Return the (x, y) coordinate for the center point of the cell that contains the specified text.  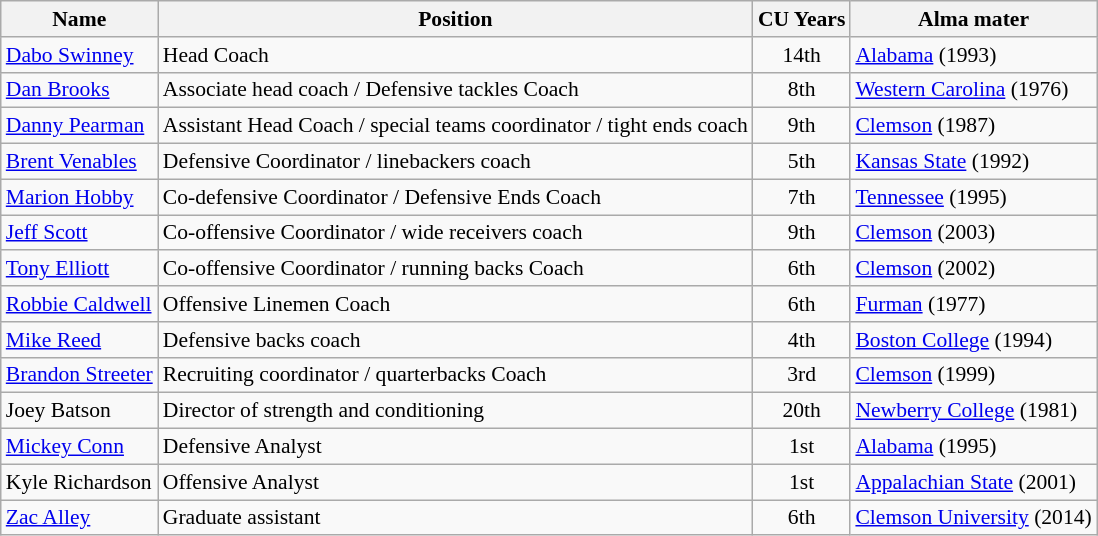
Mickey Conn (80, 447)
14th (802, 55)
Co-offensive Coordinator / wide receivers coach (456, 233)
Clemson University (2014) (973, 518)
Brandon Streeter (80, 375)
Brent Venables (80, 162)
Western Carolina (1976) (973, 90)
Marion Hobby (80, 197)
5th (802, 162)
8th (802, 90)
Appalachian State (2001) (973, 482)
Defensive backs coach (456, 340)
Director of strength and conditioning (456, 411)
Zac Alley (80, 518)
Graduate assistant (456, 518)
Alma mater (973, 19)
7th (802, 197)
Offensive Analyst (456, 482)
Boston College (1994) (973, 340)
Clemson (1999) (973, 375)
Danny Pearman (80, 126)
Associate head coach / Defensive tackles Coach (456, 90)
Furman (1977) (973, 304)
Clemson (2003) (973, 233)
Assistant Head Coach / special teams coordinator / tight ends coach (456, 126)
Head Coach (456, 55)
Dan Brooks (80, 90)
3rd (802, 375)
Co-defensive Coordinator / Defensive Ends Coach (456, 197)
Dabo Swinney (80, 55)
Clemson (1987) (973, 126)
Tony Elliott (80, 269)
Co-offensive Coordinator / running backs Coach (456, 269)
Joey Batson (80, 411)
Position (456, 19)
Alabama (1993) (973, 55)
Kyle Richardson (80, 482)
CU Years (802, 19)
Mike Reed (80, 340)
20th (802, 411)
Offensive Linemen Coach (456, 304)
Newberry College (1981) (973, 411)
Defensive Analyst (456, 447)
Defensive Coordinator / linebackers coach (456, 162)
Kansas State (1992) (973, 162)
4th (802, 340)
Clemson (2002) (973, 269)
Alabama (1995) (973, 447)
Tennessee (1995) (973, 197)
Name (80, 19)
Robbie Caldwell (80, 304)
Jeff Scott (80, 233)
Recruiting coordinator / quarterbacks Coach (456, 375)
